From the cell containing the given text, extract its center point as [X, Y] coordinate. 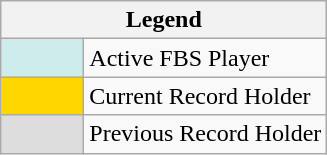
Current Record Holder [206, 96]
Previous Record Holder [206, 134]
Legend [164, 20]
Active FBS Player [206, 58]
